Capture the cell that displays the provided text and extract its (x, y) central coordinate. 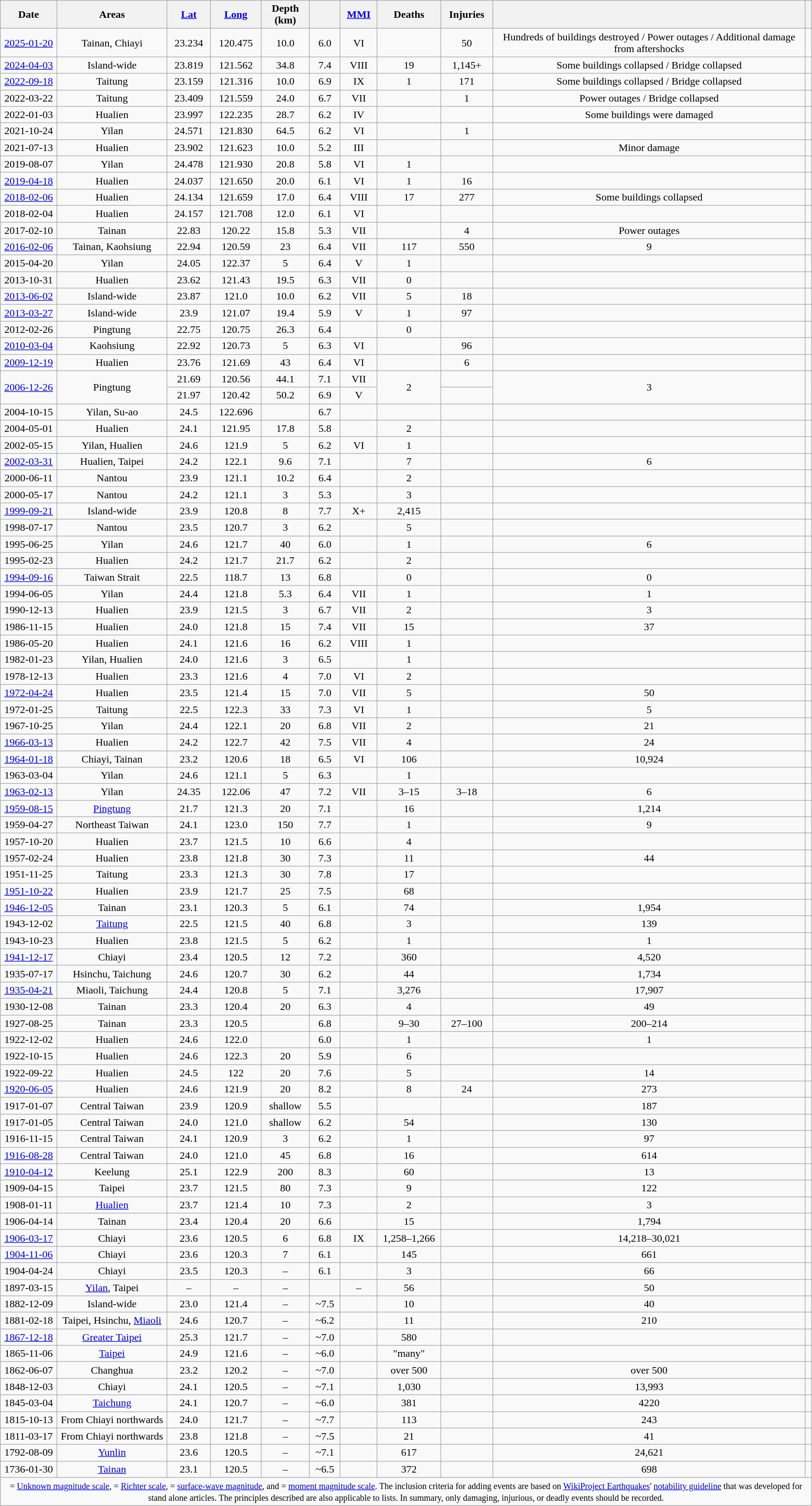
1736-01-30 (29, 1469)
24.35 (189, 792)
122.06 (236, 792)
120.56 (236, 379)
1,734 (649, 973)
550 (467, 247)
113 (409, 1420)
139 (649, 924)
12 (285, 957)
1811-03-17 (29, 1436)
24.478 (189, 164)
Areas (112, 15)
121.69 (236, 362)
10.2 (285, 478)
150 (285, 825)
1867-12-18 (29, 1337)
1897-03-15 (29, 1288)
1963-03-04 (29, 776)
121.559 (236, 98)
Depth(km) (285, 15)
1935-07-17 (29, 973)
1906-03-17 (29, 1238)
1972-01-25 (29, 709)
120.42 (236, 395)
15.8 (285, 230)
44.1 (285, 379)
121.07 (236, 313)
122.37 (236, 263)
3,276 (409, 990)
5.5 (325, 1106)
23.159 (189, 82)
117 (409, 247)
1,214 (649, 809)
60 (409, 1172)
122.235 (236, 115)
1946-12-05 (29, 908)
~6.5 (325, 1469)
1909-04-15 (29, 1188)
Miaoli, Taichung (112, 990)
1848-12-03 (29, 1387)
120.475 (236, 43)
2000-06-11 (29, 478)
47 (285, 792)
4,520 (649, 957)
23.819 (189, 65)
123.0 (236, 825)
MMI (359, 15)
Some buildings collapsed (649, 197)
1959-04-27 (29, 825)
Yilan, Taipei (112, 1288)
45 (285, 1155)
1865-11-06 (29, 1354)
25.1 (189, 1172)
17.0 (285, 197)
33 (285, 709)
2002-05-15 (29, 445)
8.3 (325, 1172)
1862-06-07 (29, 1370)
2018-02-04 (29, 214)
5.2 (325, 148)
IV (359, 115)
1904-11-06 (29, 1254)
121.650 (236, 181)
66 (649, 1271)
2013-03-27 (29, 313)
1845-03-04 (29, 1403)
277 (467, 197)
23.87 (189, 296)
1,258–1,266 (409, 1238)
2022-01-03 (29, 115)
"many" (409, 1354)
3–15 (409, 792)
210 (649, 1321)
24,621 (649, 1453)
2006-12-26 (29, 387)
14 (649, 1073)
50.2 (285, 395)
96 (467, 346)
1951-10-22 (29, 891)
121.659 (236, 197)
25 (285, 891)
2010-03-04 (29, 346)
42 (285, 742)
19 (409, 65)
23.234 (189, 43)
1,145+ (467, 65)
1986-11-15 (29, 627)
1,954 (649, 908)
273 (649, 1089)
27–100 (467, 1023)
1994-09-16 (29, 577)
1916-08-28 (29, 1155)
122.0 (236, 1040)
1943-12-02 (29, 924)
2009-12-19 (29, 362)
24.05 (189, 263)
2022-03-22 (29, 98)
Minor damage (649, 148)
2012-02-26 (29, 329)
~6.2 (325, 1321)
1792-08-09 (29, 1453)
1951-11-25 (29, 875)
187 (649, 1106)
2015-04-20 (29, 263)
Injuries (467, 15)
1922-09-22 (29, 1073)
9.6 (285, 461)
8.2 (325, 1089)
19.5 (285, 280)
121.95 (236, 428)
Taichung (112, 1403)
2024-04-03 (29, 65)
Changhua (112, 1370)
28.7 (285, 115)
24.9 (189, 1354)
Long (236, 15)
Greater Taipei (112, 1337)
614 (649, 1155)
22.83 (189, 230)
1922-10-15 (29, 1056)
1917-01-05 (29, 1122)
122.7 (236, 742)
1916-11-15 (29, 1139)
Hsinchu, Taichung (112, 973)
1967-10-25 (29, 726)
22.92 (189, 346)
10,924 (649, 759)
24.134 (189, 197)
17.8 (285, 428)
1957-10-20 (29, 842)
121.316 (236, 82)
130 (649, 1122)
Lat (189, 15)
200 (285, 1172)
698 (649, 1469)
120.6 (236, 759)
23.76 (189, 362)
2018-02-06 (29, 197)
22.94 (189, 247)
25.3 (189, 1337)
2013-10-31 (29, 280)
1882-12-09 (29, 1304)
1990-12-13 (29, 610)
23.409 (189, 98)
Yilan, Su-ao (112, 412)
9–30 (409, 1023)
1999-09-21 (29, 511)
Taipei, Hsinchu, Miaoli (112, 1321)
21.69 (189, 379)
200–214 (649, 1023)
24.037 (189, 181)
2019-04-18 (29, 181)
26.3 (285, 329)
1,794 (649, 1221)
1,030 (409, 1387)
243 (649, 1420)
Yunlin (112, 1453)
2,415 (409, 511)
X+ (359, 511)
Power outages (649, 230)
7.8 (325, 875)
1972-04-24 (29, 693)
21.97 (189, 395)
372 (409, 1469)
1904-04-24 (29, 1271)
1881-02-18 (29, 1321)
1917-01-07 (29, 1106)
2002-03-31 (29, 461)
Chiayi, Tainan (112, 759)
2016-02-06 (29, 247)
1994-06-05 (29, 594)
20.0 (285, 181)
1957-02-24 (29, 858)
120.59 (236, 247)
121.623 (236, 148)
2004-10-15 (29, 412)
580 (409, 1337)
1927-08-25 (29, 1023)
12.0 (285, 214)
1995-06-25 (29, 544)
2022-09-18 (29, 82)
2021-10-24 (29, 131)
Power outages / Bridge collapsed (649, 98)
1986-05-20 (29, 643)
122.696 (236, 412)
23 (285, 247)
80 (285, 1188)
74 (409, 908)
17,907 (649, 990)
120.22 (236, 230)
617 (409, 1453)
23.997 (189, 115)
661 (649, 1254)
121.830 (236, 131)
Deaths (409, 15)
2017-02-10 (29, 230)
2021-07-13 (29, 148)
Tainan, Kaohsiung (112, 247)
13,993 (649, 1387)
122.9 (236, 1172)
54 (409, 1122)
1906-04-14 (29, 1221)
1943-10-23 (29, 940)
Taiwan Strait (112, 577)
64.5 (285, 131)
1963-02-13 (29, 792)
2025-01-20 (29, 43)
7.6 (325, 1073)
1908-01-11 (29, 1205)
121.43 (236, 280)
1959-08-15 (29, 809)
43 (285, 362)
120.73 (236, 346)
19.4 (285, 313)
360 (409, 957)
Some buildings were damaged (649, 115)
Northeast Taiwan (112, 825)
37 (649, 627)
1998-07-17 (29, 528)
1910-04-12 (29, 1172)
1920-06-05 (29, 1089)
20.8 (285, 164)
1935-04-21 (29, 990)
56 (409, 1288)
121.708 (236, 214)
120.75 (236, 329)
106 (409, 759)
III (359, 148)
2004-05-01 (29, 428)
1941-12-17 (29, 957)
1930-12-08 (29, 1006)
41 (649, 1436)
171 (467, 82)
1964-01-18 (29, 759)
118.7 (236, 577)
24.571 (189, 131)
22.75 (189, 329)
Tainan, Chiayi (112, 43)
~7.7 (325, 1420)
1995-02-23 (29, 561)
23.62 (189, 280)
Hualien, Taipei (112, 461)
145 (409, 1254)
121.930 (236, 164)
Kaohsiung (112, 346)
1922-12-02 (29, 1040)
120.2 (236, 1370)
Keelung (112, 1172)
3–18 (467, 792)
2000-05-17 (29, 494)
1982-01-23 (29, 660)
1966-03-13 (29, 742)
121.562 (236, 65)
2019-08-07 (29, 164)
1978-12-13 (29, 676)
4220 (649, 1403)
14,218–30,021 (649, 1238)
1815-10-13 (29, 1420)
68 (409, 891)
Hundreds of buildings destroyed / Power outages / Additional damage from aftershocks (649, 43)
23.902 (189, 148)
Date (29, 15)
381 (409, 1403)
23.0 (189, 1304)
49 (649, 1006)
2013-06-02 (29, 296)
34.8 (285, 65)
24.157 (189, 214)
